Return the [X, Y] coordinate for the center point of the cell that contains the specified text.  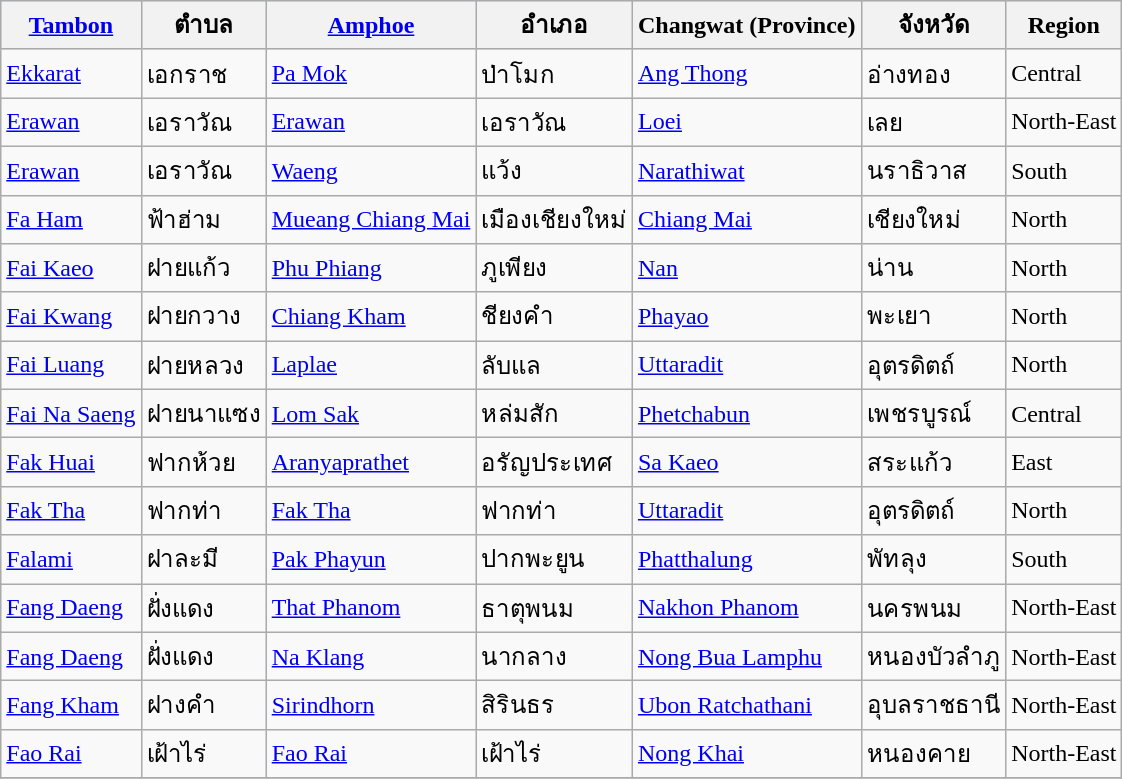
Narathiwat [746, 170]
หนองบัวลำภู [934, 656]
สิรินธร [554, 706]
ฟ้าฮ่าม [204, 220]
ปากพะยูน [554, 560]
ฝายหลวง [204, 366]
Fang Kham [71, 706]
Aranyaprathet [371, 462]
ฝางคำ [204, 706]
Fa Ham [71, 220]
Fak Huai [71, 462]
Fai Na Saeng [71, 414]
เมืองเชียงใหม่ [554, 220]
Fai Kaeo [71, 268]
Chiang Kham [371, 316]
สระแก้ว [934, 462]
ฝายแก้ว [204, 268]
แว้ง [554, 170]
เลย [934, 122]
อ่างทอง [934, 74]
พะเยา [934, 316]
ฝายนาแซง [204, 414]
Ekkarat [71, 74]
Region [1064, 26]
ตำบล [204, 26]
Falami [71, 560]
นครพนม [934, 608]
ภูเพียง [554, 268]
Nong Bua Lamphu [746, 656]
พัทลุง [934, 560]
อุบลราชธานี [934, 706]
Pa Mok [371, 74]
ฝายกวาง [204, 316]
อรัญประเทศ [554, 462]
Amphoe [371, 26]
Nan [746, 268]
Fai Kwang [71, 316]
Mueang Chiang Mai [371, 220]
นากลาง [554, 656]
อำเภอ [554, 26]
หล่มสัก [554, 414]
Lom Sak [371, 414]
Ubon Ratchathani [746, 706]
Phayao [746, 316]
นราธิวาส [934, 170]
Loei [746, 122]
Ang Thong [746, 74]
Phatthalung [746, 560]
ชียงคำ [554, 316]
Fai Luang [71, 366]
East [1064, 462]
ฝาละมี [204, 560]
เชียงใหม่ [934, 220]
Tambon [71, 26]
Waeng [371, 170]
น่าน [934, 268]
เอกราช [204, 74]
ลับแล [554, 366]
Changwat (Province) [746, 26]
ธาตุพนม [554, 608]
จังหวัด [934, 26]
Sirindhorn [371, 706]
Phetchabun [746, 414]
Laplae [371, 366]
Sa Kaeo [746, 462]
ป่าโมก [554, 74]
ฟากห้วย [204, 462]
Chiang Mai [746, 220]
เพชรบูรณ์ [934, 414]
หนองคาย [934, 754]
Nakhon Phanom [746, 608]
Nong Khai [746, 754]
Pak Phayun [371, 560]
Phu Phiang [371, 268]
That Phanom [371, 608]
Na Klang [371, 656]
